Locate the cell with the specified text and output its [x, y] center coordinate. 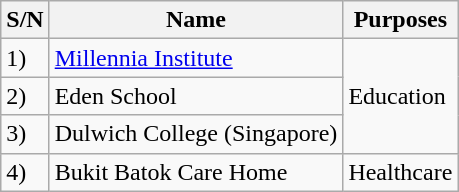
S/N [25, 20]
Purposes [400, 20]
2) [25, 96]
Education [400, 96]
Name [196, 20]
4) [25, 172]
Millennia Institute [196, 58]
Bukit Batok Care Home [196, 172]
3) [25, 134]
1) [25, 58]
Dulwich College (Singapore) [196, 134]
Healthcare [400, 172]
Eden School [196, 96]
